Pinpoint the cell where the given text exists, returning its (x, y) midpoint coordinate. 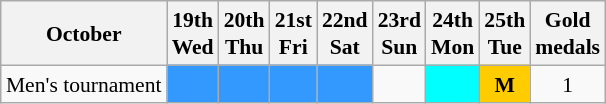
19thWed (193, 33)
23rdSun (400, 33)
24thMon (452, 33)
Goldmedals (568, 33)
22ndSat (345, 33)
Men's tournament (84, 84)
M (504, 84)
21stFri (294, 33)
1 (568, 84)
October (84, 33)
25thTue (504, 33)
20thThu (244, 33)
